Return the (x, y) coordinate for the center point of the cell that contains the specified text.  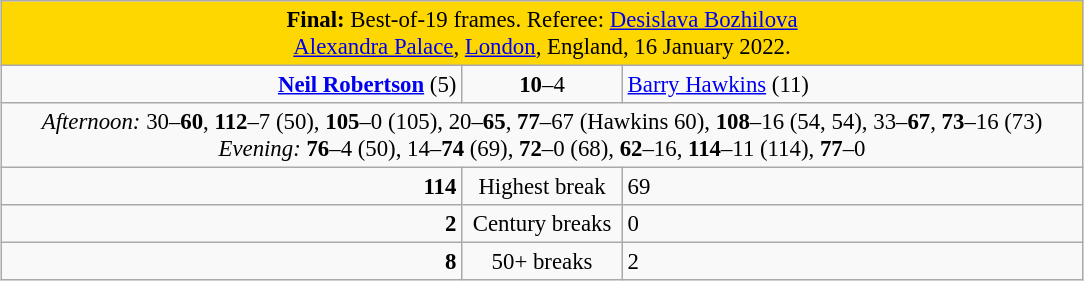
Final: Best-of-19 frames. Referee: Desislava Bozhilova Alexandra Palace, London, England, 16 January 2022. (542, 34)
69 (852, 187)
114 (232, 187)
Neil Robertson (5) (232, 85)
10–4 (542, 85)
0 (852, 224)
Barry Hawkins (11) (852, 85)
Highest break (542, 187)
Century breaks (542, 224)
8 (232, 262)
50+ breaks (542, 262)
